Output the (x, y) coordinate of the center of the cell containing the given text.  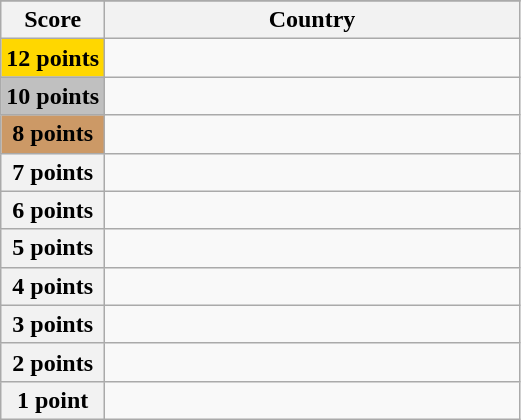
Score (53, 20)
1 point (53, 400)
2 points (53, 362)
6 points (53, 210)
10 points (53, 96)
3 points (53, 324)
4 points (53, 286)
5 points (53, 248)
12 points (53, 58)
8 points (53, 134)
7 points (53, 172)
Country (312, 20)
